Find where the given text appears and provide that cell's center as [x, y] coordinate. 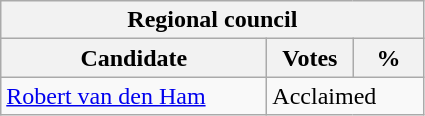
Acclaimed [346, 96]
% [388, 58]
Robert van den Ham [134, 96]
Votes [310, 58]
Candidate [134, 58]
Regional council [212, 20]
